From the cell containing the given text, extract its center point as [x, y] coordinate. 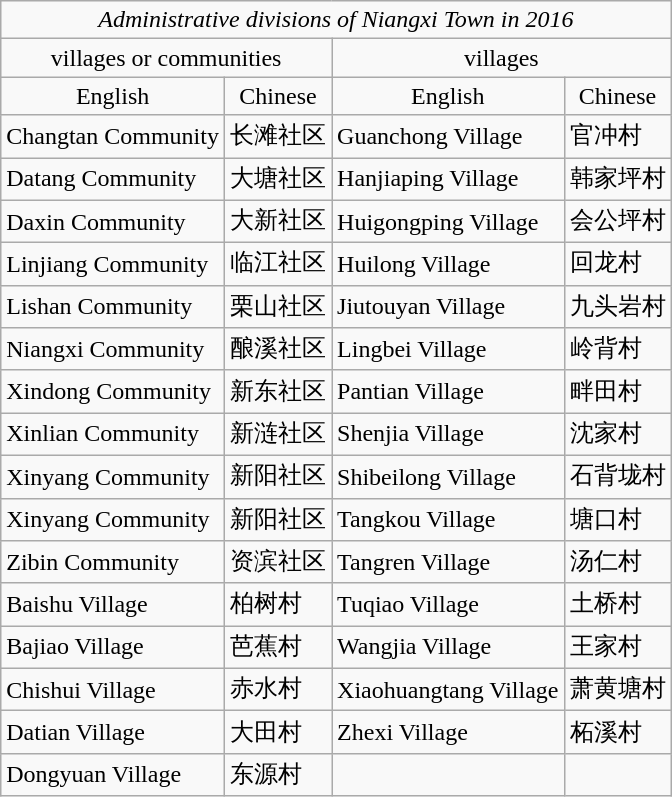
Bajiao Village [113, 648]
Lishan Community [113, 306]
Daxin Community [113, 222]
Xinlian Community [113, 434]
Wangjia Village [448, 648]
东源村 [278, 774]
资滨社区 [278, 562]
Guanchong Village [448, 136]
Hanjiaping Village [448, 180]
酿溪社区 [278, 350]
Administrative divisions of Niangxi Town in 2016 [336, 20]
Baishu Village [113, 604]
Tangkou Village [448, 520]
王家村 [618, 648]
栗山社区 [278, 306]
芭蕉村 [278, 648]
Xindong Community [113, 392]
赤水村 [278, 690]
新东社区 [278, 392]
Linjiang Community [113, 264]
长滩社区 [278, 136]
柏树村 [278, 604]
柘溪村 [618, 732]
Changtan Community [113, 136]
Niangxi Community [113, 350]
Chishui Village [113, 690]
Pantian Village [448, 392]
大新社区 [278, 222]
Datang Community [113, 180]
Zibin Community [113, 562]
畔田村 [618, 392]
会公坪村 [618, 222]
Huilong Village [448, 264]
韩家坪村 [618, 180]
石背垅村 [618, 476]
官冲村 [618, 136]
大塘社区 [278, 180]
岭背村 [618, 350]
新涟社区 [278, 434]
Tuqiao Village [448, 604]
塘口村 [618, 520]
Tangren Village [448, 562]
Shenjia Village [448, 434]
Shibeilong Village [448, 476]
Xiaohuangtang Village [448, 690]
萧黄塘村 [618, 690]
Lingbei Village [448, 350]
沈家村 [618, 434]
Jiutouyan Village [448, 306]
大田村 [278, 732]
九头岩村 [618, 306]
Dongyuan Village [113, 774]
villages or communities [166, 58]
汤仁村 [618, 562]
villages [502, 58]
Huigongping Village [448, 222]
临江社区 [278, 264]
Zhexi Village [448, 732]
土桥村 [618, 604]
Datian Village [113, 732]
回龙村 [618, 264]
